Locate the cell with the specified text and output its [X, Y] center coordinate. 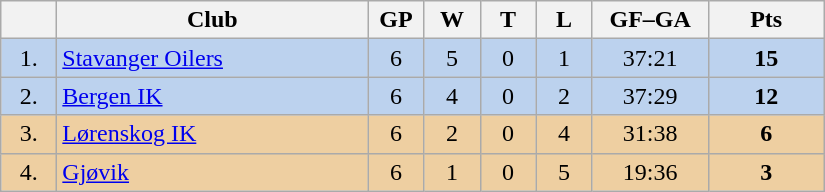
T [508, 20]
12 [766, 96]
Club [212, 20]
Pts [766, 20]
37:21 [650, 58]
W [452, 20]
1. [29, 58]
3 [766, 172]
Stavanger Oilers [212, 58]
15 [766, 58]
31:38 [650, 134]
GP [396, 20]
Bergen IK [212, 96]
Lørenskog IK [212, 134]
Gjøvik [212, 172]
L [564, 20]
2. [29, 96]
3. [29, 134]
GF–GA [650, 20]
37:29 [650, 96]
19:36 [650, 172]
4. [29, 172]
